Pinpoint the cell where the given text exists, returning its (X, Y) midpoint coordinate. 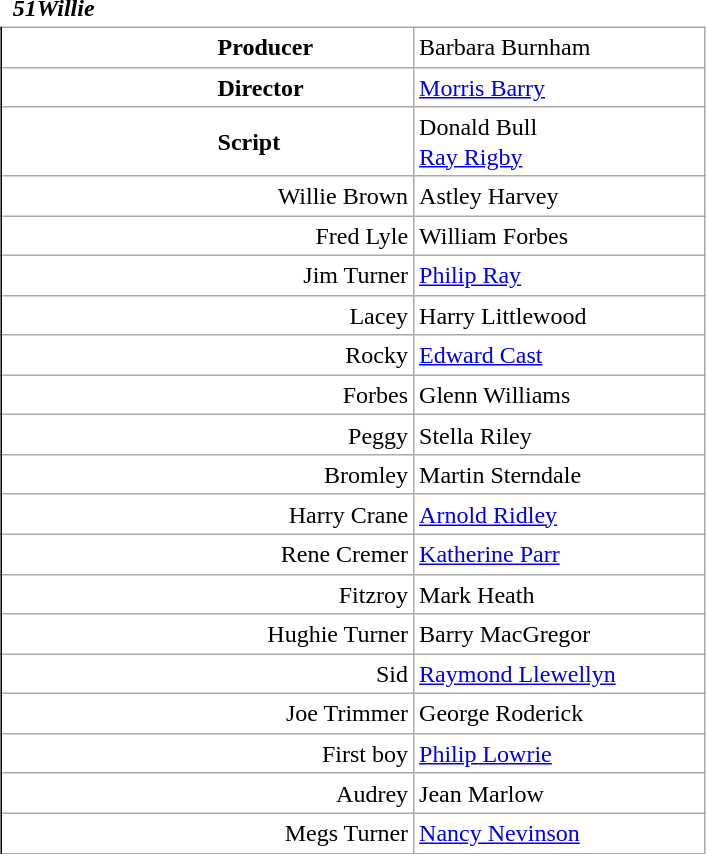
William Forbes (560, 236)
Sid (208, 674)
Edward Cast (560, 355)
Rene Cremer (208, 554)
Nancy Nevinson (560, 833)
Glenn Williams (560, 395)
Willie Brown (208, 196)
Katherine Parr (560, 554)
Harry Littlewood (560, 315)
Raymond Llewellyn (560, 674)
Peggy (208, 435)
Philip Ray (560, 275)
Fitzroy (208, 594)
First boy (208, 753)
Producer (208, 47)
Mark Heath (560, 594)
Donald BullRay Rigby (560, 142)
Script (208, 142)
Barbara Burnham (560, 47)
Audrey (208, 793)
Forbes (208, 395)
Stella Riley (560, 435)
Joe Trimmer (208, 714)
Megs Turner (208, 833)
Martin Sterndale (560, 475)
Lacey (208, 315)
Fred Lyle (208, 236)
George Roderick (560, 714)
Arnold Ridley (560, 514)
Astley Harvey (560, 196)
Director (208, 87)
Jim Turner (208, 275)
Hughie Turner (208, 634)
Rocky (208, 355)
Morris Barry (560, 87)
Philip Lowrie (560, 753)
Bromley (208, 475)
Jean Marlow (560, 793)
Barry MacGregor (560, 634)
Harry Crane (208, 514)
